Determine the [x, y] coordinate at the center of the cell enclosing the given text.  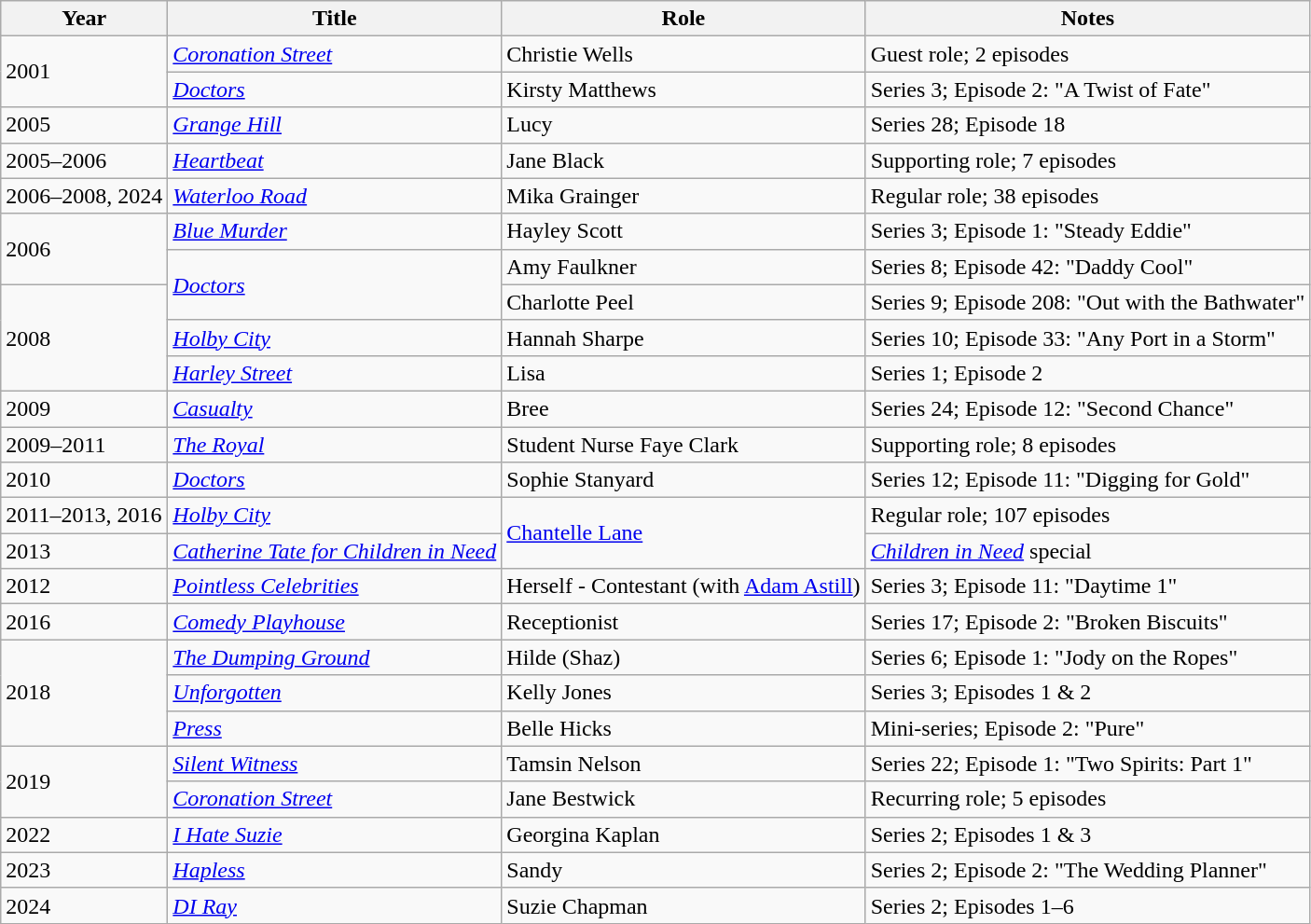
Series 24; Episode 12: "Second Chance" [1087, 408]
2023 [84, 870]
Herself - Contestant (with Adam Astill) [683, 586]
Series 6; Episode 1: "Jody on the Ropes" [1087, 657]
2016 [84, 622]
Georgina Kaplan [683, 834]
2013 [84, 551]
DI Ray [335, 905]
Year [84, 19]
2022 [84, 834]
Press [335, 728]
Regular role; 38 episodes [1087, 196]
Series 10; Episode 33: "Any Port in a Storm" [1087, 338]
The Royal [335, 445]
The Dumping Ground [335, 657]
Sandy [683, 870]
Series 28; Episode 18 [1087, 125]
Series 3; Episode 1: "Steady Eddie" [1087, 231]
2009–2011 [84, 445]
Amy Faulkner [683, 267]
Lisa [683, 373]
Harley Street [335, 373]
2009 [84, 408]
2010 [84, 480]
Comedy Playhouse [335, 622]
Lucy [683, 125]
2018 [84, 693]
Student Nurse Faye Clark [683, 445]
Series 2; Episode 2: "The Wedding Planner" [1087, 870]
Mini-series; Episode 2: "Pure" [1087, 728]
Jane Black [683, 160]
Guest role; 2 episodes [1087, 54]
2011–2013, 2016 [84, 516]
Series 3; Episode 11: "Daytime 1" [1087, 586]
Grange Hill [335, 125]
Regular role; 107 episodes [1087, 516]
Series 3; Episodes 1 & 2 [1087, 693]
Hilde (Shaz) [683, 657]
Hapless [335, 870]
Waterloo Road [335, 196]
Children in Need special [1087, 551]
Mika Grainger [683, 196]
2012 [84, 586]
Series 22; Episode 1: "Two Spirits: Part 1" [1087, 764]
2005–2006 [84, 160]
Series 17; Episode 2: "Broken Biscuits" [1087, 622]
Recurring role; 5 episodes [1087, 799]
Suzie Chapman [683, 905]
2019 [84, 781]
Catherine Tate for Children in Need [335, 551]
2001 [84, 72]
Casualty [335, 408]
Receptionist [683, 622]
Heartbeat [335, 160]
Hayley Scott [683, 231]
2006 [84, 249]
Series 1; Episode 2 [1087, 373]
Series 2; Episodes 1 & 3 [1087, 834]
Belle Hicks [683, 728]
2005 [84, 125]
Notes [1087, 19]
Series 2; Episodes 1–6 [1087, 905]
2024 [84, 905]
I Hate Suzie [335, 834]
Jane Bestwick [683, 799]
Supporting role; 8 episodes [1087, 445]
Blue Murder [335, 231]
Series 9; Episode 208: "Out with the Bathwater" [1087, 302]
Unforgotten [335, 693]
Pointless Celebrities [335, 586]
2006–2008, 2024 [84, 196]
Hannah Sharpe [683, 338]
Sophie Stanyard [683, 480]
Tamsin Nelson [683, 764]
Title [335, 19]
2008 [84, 338]
Chantelle Lane [683, 533]
Christie Wells [683, 54]
Series 3; Episode 2: "A Twist of Fate" [1087, 90]
Supporting role; 7 episodes [1087, 160]
Bree [683, 408]
Series 8; Episode 42: "Daddy Cool" [1087, 267]
Role [683, 19]
Series 12; Episode 11: "Digging for Gold" [1087, 480]
Charlotte Peel [683, 302]
Kelly Jones [683, 693]
Kirsty Matthews [683, 90]
Silent Witness [335, 764]
